From the cell containing the given text, extract its center point as [x, y] coordinate. 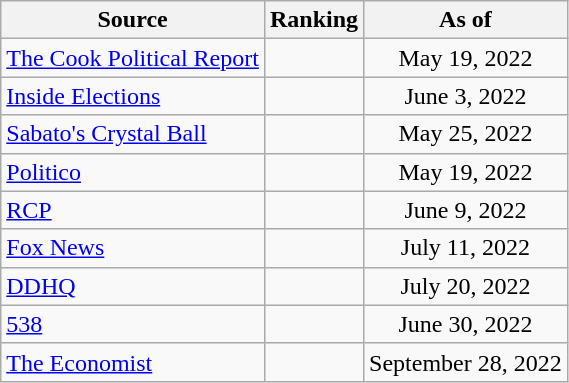
Sabato's Crystal Ball [133, 134]
538 [133, 324]
July 11, 2022 [466, 248]
June 30, 2022 [466, 324]
The Economist [133, 362]
As of [466, 20]
DDHQ [133, 286]
Fox News [133, 248]
May 25, 2022 [466, 134]
July 20, 2022 [466, 286]
June 9, 2022 [466, 210]
Source [133, 20]
June 3, 2022 [466, 96]
RCP [133, 210]
Politico [133, 172]
Ranking [314, 20]
The Cook Political Report [133, 58]
Inside Elections [133, 96]
September 28, 2022 [466, 362]
